Capture the cell that displays the provided text and extract its [x, y] central coordinate. 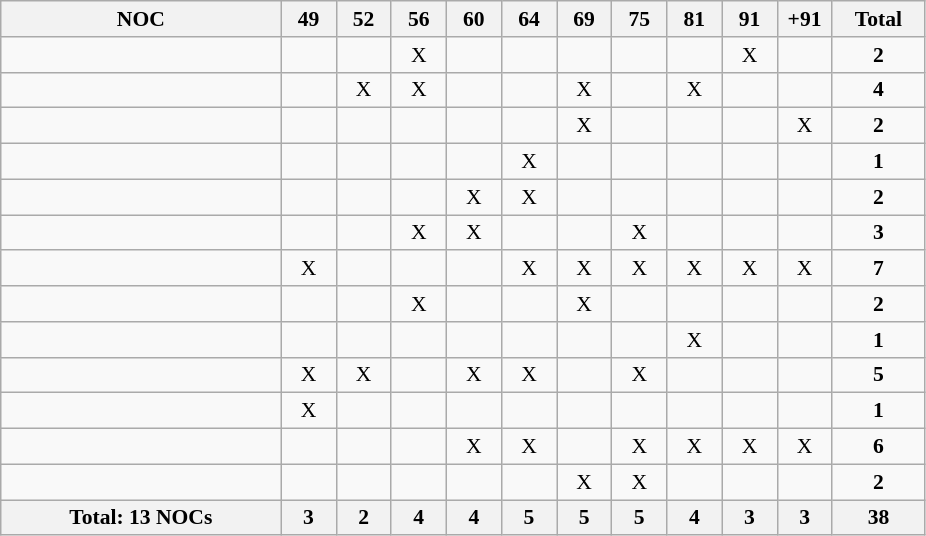
NOC [141, 19]
49 [308, 19]
Total: 13 NOCs [141, 518]
56 [418, 19]
Total [878, 19]
6 [878, 447]
64 [528, 19]
+91 [804, 19]
38 [878, 518]
60 [474, 19]
7 [878, 269]
75 [640, 19]
91 [750, 19]
52 [364, 19]
69 [584, 19]
81 [694, 19]
